Scan for the cell matching the given text and deliver its (X, Y) coordinate at center. 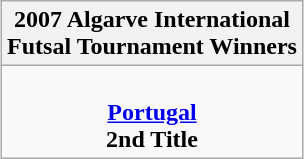
Portugal2nd Title (152, 112)
2007 Algarve International Futsal Tournament Winners (152, 34)
